For the text-containing cell, return its midpoint in (X, Y) coordinate format. 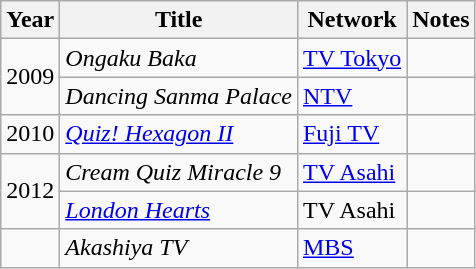
London Hearts (179, 210)
Quiz! Hexagon II (179, 134)
Cream Quiz Miracle 9 (179, 172)
NTV (352, 96)
2010 (30, 134)
Ongaku Baka (179, 58)
Year (30, 20)
Notes (441, 20)
2012 (30, 191)
TV Tokyo (352, 58)
Dancing Sanma Palace (179, 96)
Network (352, 20)
Akashiya TV (179, 248)
MBS (352, 248)
Title (179, 20)
2009 (30, 77)
Fuji TV (352, 134)
